Scan for the cell matching the given text and deliver its (x, y) coordinate at center. 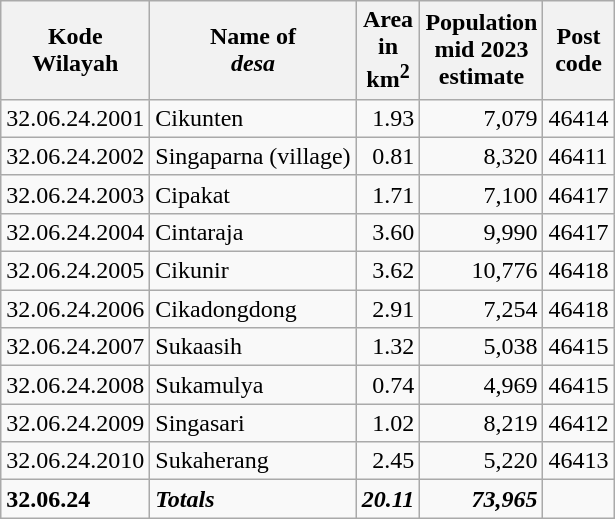
4,969 (482, 385)
1.32 (388, 347)
8,320 (482, 156)
7,079 (482, 118)
1.71 (388, 194)
1.02 (388, 423)
Cikunten (253, 118)
1.93 (388, 118)
5,038 (482, 347)
0.81 (388, 156)
7,254 (482, 309)
2.45 (388, 461)
32.06.24.2007 (76, 347)
Sukamulya (253, 385)
20.11 (388, 499)
32.06.24.2008 (76, 385)
Totals (253, 499)
7,100 (482, 194)
Cikunir (253, 271)
10,776 (482, 271)
32.06.24.2002 (76, 156)
0.74 (388, 385)
Singasari (253, 423)
8,219 (482, 423)
Cintaraja (253, 232)
32.06.24.2010 (76, 461)
Singaparna (village) (253, 156)
46412 (578, 423)
3.60 (388, 232)
32.06.24.2009 (76, 423)
46414 (578, 118)
5,220 (482, 461)
Sukaasih (253, 347)
Name of desa (253, 50)
3.62 (388, 271)
73,965 (482, 499)
46411 (578, 156)
Area in km2 (388, 50)
Kode Wilayah (76, 50)
32.06.24.2003 (76, 194)
Cipakat (253, 194)
9,990 (482, 232)
Sukaherang (253, 461)
Populationmid 2023estimate (482, 50)
32.06.24.2005 (76, 271)
32.06.24.2006 (76, 309)
Cikadongdong (253, 309)
Postcode (578, 50)
2.91 (388, 309)
32.06.24 (76, 499)
32.06.24.2004 (76, 232)
46413 (578, 461)
32.06.24.2001 (76, 118)
